Identify which cell holds the provided text, then report its (X, Y) central coordinate. 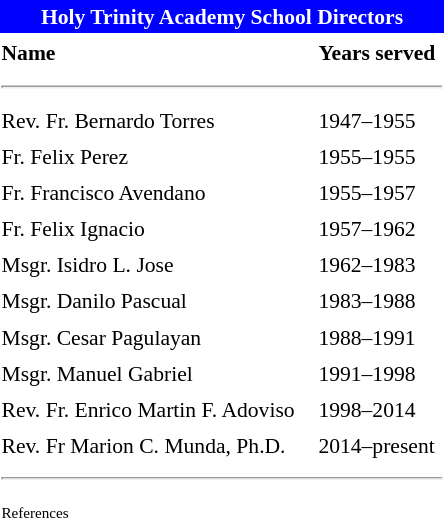
Years served (380, 52)
1957–1962 (380, 228)
1955–1955 (380, 156)
Msgr. Danilo Pascual (157, 300)
1947–1955 (380, 120)
1991–1998 (380, 374)
Holy Trinity Academy School Directors (222, 16)
Fr. Felix Ignacio (157, 228)
Rev. Fr Marion C. Munda, Ph.D. (157, 446)
Rev. Fr. Bernardo Torres (157, 120)
Msgr. Isidro L. Jose (157, 264)
1988–1991 (380, 336)
2014–present (380, 446)
Fr. Francisco Avendano (157, 192)
1962–1983 (380, 264)
1983–1988 (380, 300)
Fr. Felix Perez (157, 156)
Msgr. Cesar Pagulayan (157, 336)
Name (157, 52)
1955–1957 (380, 192)
1998–2014 (380, 410)
Msgr. Manuel Gabriel (157, 374)
Rev. Fr. Enrico Martin F. Adoviso (157, 410)
